Find where the given text appears and provide that cell's center as (X, Y) coordinate. 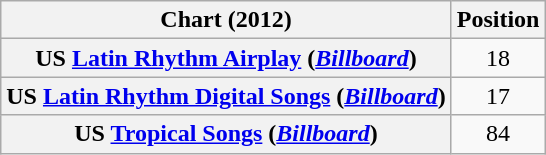
Position (498, 20)
US Latin Rhythm Airplay (Billboard) (226, 58)
18 (498, 58)
US Latin Rhythm Digital Songs (Billboard) (226, 96)
US Tropical Songs (Billboard) (226, 134)
Chart (2012) (226, 20)
17 (498, 96)
84 (498, 134)
